Determine the (x, y) coordinate at the center of the cell enclosing the given text.  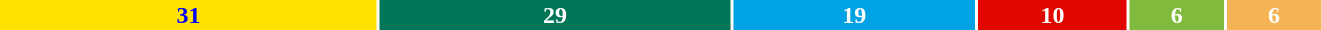
19 (854, 15)
31 (188, 15)
10 (1053, 15)
29 (555, 15)
